Provide the (x, y) coordinate of the cell's center where the given text is located.  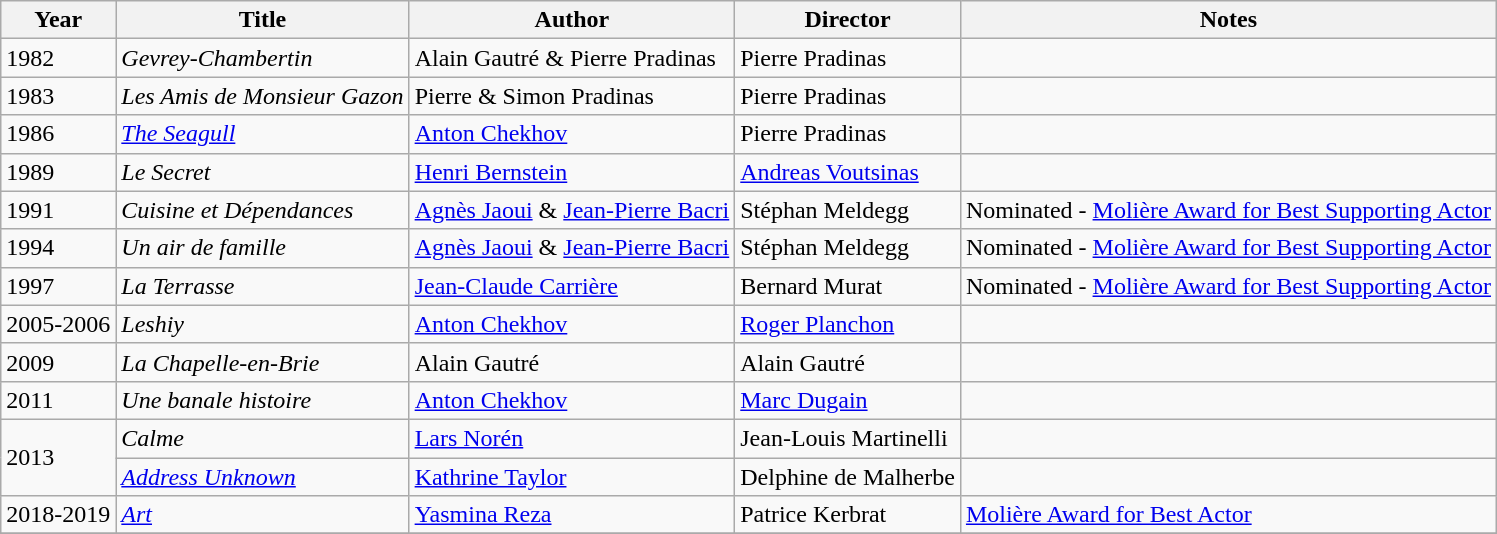
Leshiy (262, 324)
Address Unknown (262, 477)
Patrice Kerbrat (848, 515)
Molière Award for Best Actor (1228, 515)
Un air de famille (262, 248)
The Seagull (262, 134)
Roger Planchon (848, 324)
1986 (58, 134)
1994 (58, 248)
Pierre & Simon Pradinas (572, 96)
2009 (58, 362)
Le Secret (262, 172)
1991 (58, 210)
Alain Gautré & Pierre Pradinas (572, 58)
La Terrasse (262, 286)
2011 (58, 400)
1982 (58, 58)
Title (262, 20)
Gevrey-Chambertin (262, 58)
Yasmina Reza (572, 515)
Art (262, 515)
Marc Dugain (848, 400)
Henri Bernstein (572, 172)
Jean-Louis Martinelli (848, 438)
Andreas Voutsinas (848, 172)
1983 (58, 96)
Kathrine Taylor (572, 477)
Lars Norén (572, 438)
1997 (58, 286)
1989 (58, 172)
Les Amis de Monsieur Gazon (262, 96)
Cuisine et Dépendances (262, 210)
Notes (1228, 20)
Year (58, 20)
Bernard Murat (848, 286)
2018-2019 (58, 515)
Director (848, 20)
Delphine de Malherbe (848, 477)
Jean-Claude Carrière (572, 286)
Calme (262, 438)
La Chapelle-en-Brie (262, 362)
2005-2006 (58, 324)
Une banale histoire (262, 400)
2013 (58, 457)
Author (572, 20)
